Pinpoint the cell where the given text exists, returning its (x, y) midpoint coordinate. 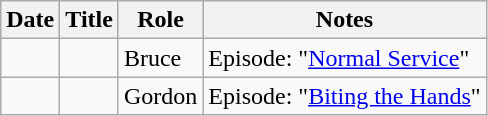
Date (30, 20)
Episode: "Normal Service" (344, 58)
Title (90, 20)
Gordon (160, 96)
Notes (344, 20)
Episode: "Biting the Hands" (344, 96)
Role (160, 20)
Bruce (160, 58)
